Provide the [X, Y] coordinate of the cell's center where the given text is located.  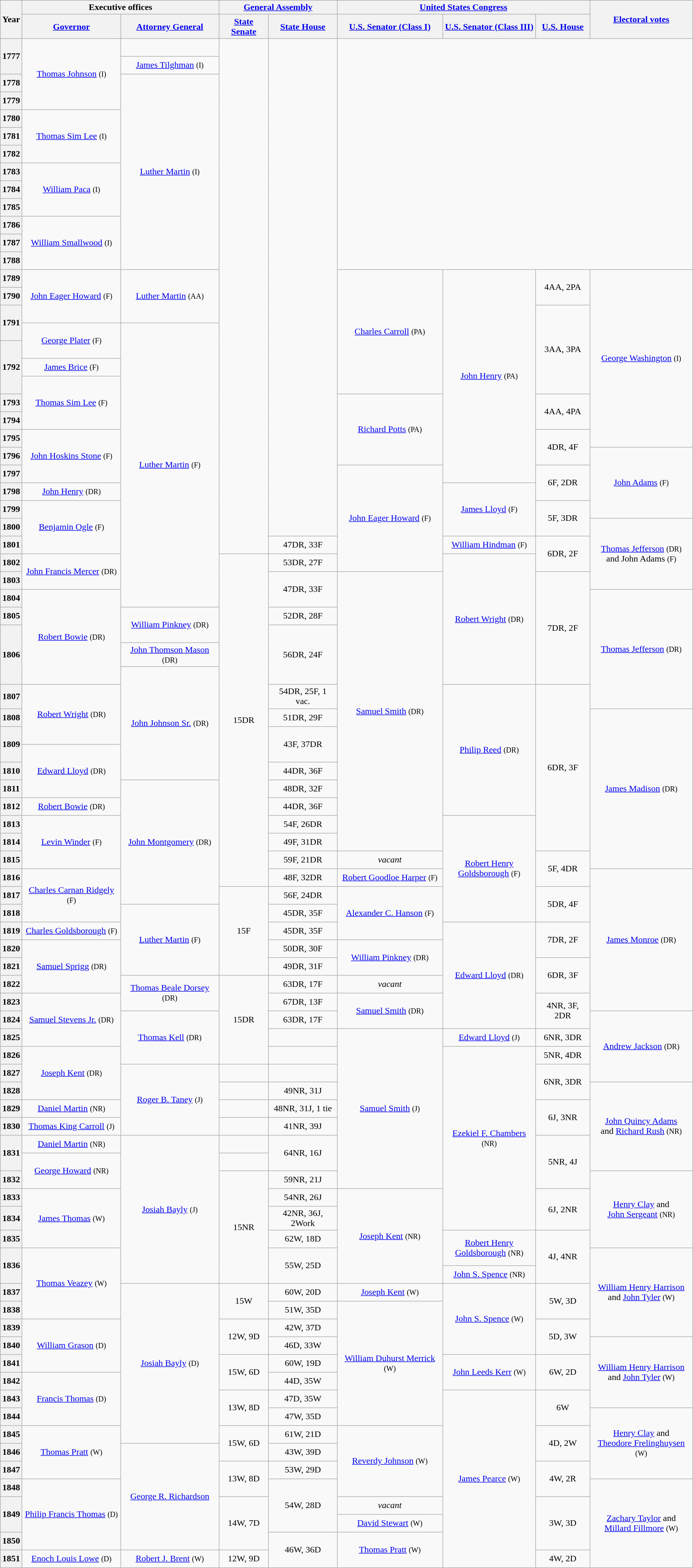
15W [244, 1301]
Richard Potts (PA) [390, 429]
4AA, 2PA [563, 287]
Luther Martin (I) [170, 172]
Thomas Kell (DR) [170, 1037]
1799 [11, 509]
1828 [11, 1090]
1837 [11, 1292]
Thomas Beale Dorsey (DR) [170, 993]
State Senate [244, 27]
1813 [11, 824]
Charles Carroll (PA) [390, 332]
George R. Richardson [170, 1497]
1785 [11, 207]
Benjamin Ogle (F) [71, 527]
1794 [11, 421]
1827 [11, 1073]
4D, 2W [563, 1443]
Thomas Sim Lee (I) [71, 136]
1801 [11, 545]
1786 [11, 225]
46W, 36D [303, 1550]
1783 [11, 172]
1796 [11, 456]
1811 [11, 788]
1803 [11, 580]
Francis Thomas (D) [71, 1399]
Thomas Veazey (W) [71, 1283]
5NR, 4J [563, 1162]
John Quincy Adamsand Richard Rush (NR) [641, 1126]
1849 [11, 1514]
John Johnson Sr. (DR) [170, 723]
Roger B. Taney (J) [170, 1099]
46D, 33W [303, 1346]
1830 [11, 1126]
1821 [11, 966]
William Paca (I) [71, 190]
1850 [11, 1541]
47W, 35D [303, 1417]
1779 [11, 101]
1832 [11, 1179]
Josiah Bayly (J) [170, 1209]
Henry Clay andJohn Sergeant (NR) [641, 1209]
John Henry (DR) [71, 492]
Governor [71, 27]
1844 [11, 1417]
Thomas King Carroll (J) [71, 1126]
1836 [11, 1266]
6W [563, 1408]
Andrew Jackson (DR) [641, 1046]
56DR, 24F [303, 654]
15NR [244, 1227]
Joseph Kent (DR) [71, 1073]
John Henry (PA) [489, 376]
59F, 21DR [303, 860]
1824 [11, 1019]
3W, 3D [563, 1523]
Zachary Taylor andMillard Fillmore (W) [641, 1523]
Thomas Jefferson (DR) [641, 649]
5D, 3W [563, 1337]
George Howard (NR) [71, 1170]
54NR, 26J [303, 1197]
Ezekiel F. Chambers (NR) [489, 1138]
53W, 29D [303, 1470]
1788 [11, 261]
William Hindman (F) [489, 545]
44D, 35W [303, 1381]
United States Congress [463, 7]
1841 [11, 1363]
1789 [11, 278]
14W, 7D [244, 1523]
1838 [11, 1310]
William Duhurst Merrick (W) [390, 1363]
1814 [11, 842]
5W, 3D [563, 1301]
41NR, 39J [303, 1126]
1798 [11, 492]
John Hoskins Stone (F) [71, 456]
56F, 24DR [303, 895]
James Pearce (W) [489, 1479]
1847 [11, 1470]
1819 [11, 931]
1835 [11, 1239]
Robert Goodloe Harper (F) [390, 877]
James Madison (DR) [641, 788]
1802 [11, 563]
David Stewart (W) [390, 1523]
1823 [11, 1002]
42NR, 36J, 2Work [303, 1218]
49NR, 31J [303, 1090]
U.S. House [563, 27]
1818 [11, 913]
1787 [11, 243]
51DR, 29F [303, 717]
59NR, 21J [303, 1179]
Robert HenryGoldsborough (NR) [489, 1248]
1809 [11, 744]
Thomas Johnson (I) [71, 74]
6J, 3NR [563, 1117]
Attorney General [170, 27]
1840 [11, 1346]
3AA, 3PA [563, 349]
Joseph Kent (NR) [390, 1236]
52DR, 28F [303, 616]
Luther Martin (AA) [170, 296]
U.S. Senator (Class III) [489, 27]
1778 [11, 83]
1784 [11, 190]
49DR, 31F [303, 966]
48F, 32DR [303, 877]
Samuel Smith (J) [390, 1108]
James Tilghman (I) [170, 65]
Robert HenryGoldsborough (F) [489, 868]
1829 [11, 1108]
John Francis Mercer (DR) [71, 572]
54F, 26DR [303, 824]
Samuel Sprigg (DR) [71, 966]
1822 [11, 984]
1781 [11, 136]
Reverdy Johnson (W) [390, 1461]
1834 [11, 1218]
Electoral votes [641, 19]
5DR, 4F [563, 904]
60W, 19D [303, 1363]
43F, 37DR [303, 744]
4J, 4NR [563, 1257]
1833 [11, 1197]
1816 [11, 877]
5NR, 4DR [563, 1055]
General Assembly [278, 7]
John Adams (F) [641, 483]
6J, 2NR [563, 1209]
4W, 2D [563, 1559]
1808 [11, 717]
1851 [11, 1559]
1795 [11, 438]
George Washington (I) [641, 358]
1792 [11, 367]
Enoch Louis Lowe (D) [71, 1559]
John S. Spence (W) [489, 1319]
Alexander C. Hanson (F) [390, 913]
1831 [11, 1153]
1846 [11, 1452]
15F [244, 931]
1800 [11, 527]
61W, 21D [303, 1434]
John Thomson Mason (DR) [170, 654]
Joseph Kent (W) [390, 1292]
1780 [11, 118]
George Plater (F) [71, 341]
60W, 20D [303, 1292]
4DR, 4F [563, 447]
Philip Reed (DR) [489, 750]
Year [11, 19]
50DR, 30F [303, 948]
4W, 2R [563, 1479]
43W, 39D [303, 1452]
James Monroe (DR) [641, 939]
Charles Carnan Ridgely (F) [71, 895]
1843 [11, 1399]
Charles Goldsborough (F) [71, 931]
1807 [11, 697]
1839 [11, 1328]
1793 [11, 403]
Henry Clay andTheodore Frelinghuysen (W) [641, 1443]
James Lloyd (F) [489, 509]
1804 [11, 598]
4NR, 3F, 2DR [563, 1011]
Robert J. Brent (W) [170, 1559]
James Thomas (W) [71, 1218]
6F, 2DR [563, 483]
54DR, 25F, 1 vac. [303, 697]
42W, 37D [303, 1328]
47D, 35W [303, 1399]
Samuel Stevens Jr. (DR) [71, 1019]
48DR, 32F [303, 788]
1815 [11, 860]
1790 [11, 296]
1842 [11, 1381]
Edward Lloyd (J) [489, 1037]
1825 [11, 1037]
54W, 28D [303, 1505]
1805 [11, 616]
1797 [11, 474]
Levin Winder (F) [71, 842]
1782 [11, 154]
Executive offices [121, 7]
6W, 2D [563, 1372]
5F, 4DR [563, 868]
John S. Spence (NR) [489, 1274]
1848 [11, 1488]
1791 [11, 323]
Josiah Bayly (D) [170, 1363]
Philip Francis Thomas (D) [71, 1514]
6DR, 2F [563, 554]
62W, 18D [303, 1239]
1826 [11, 1055]
51W, 35D [303, 1310]
1810 [11, 771]
1777 [11, 56]
53DR, 27F [303, 563]
John Leeds Kerr (W) [489, 1372]
Thomas Jefferson (DR) and John Adams (F) [641, 554]
64NR, 16J [303, 1153]
1812 [11, 806]
U.S. Senator (Class I) [390, 27]
1806 [11, 654]
4AA, 4PA [563, 412]
1845 [11, 1434]
State House [303, 27]
1817 [11, 895]
48NR, 31J, 1 tie [303, 1108]
John Montgomery (DR) [170, 842]
Thomas Sim Lee (F) [71, 403]
William Grason (D) [71, 1346]
1820 [11, 948]
5F, 3DR [563, 518]
67DR, 13F [303, 1002]
James Brice (F) [71, 367]
49F, 31DR [303, 842]
55W, 25D [303, 1266]
William Smallwood (I) [71, 243]
